From the cell containing the given text, extract its center point as (X, Y) coordinate. 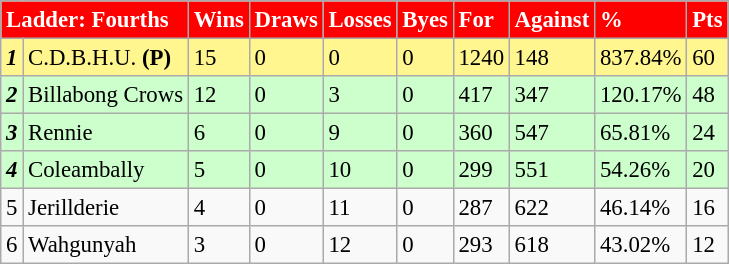
24 (708, 133)
Rennie (106, 133)
Ladder: Fourths (95, 20)
360 (481, 133)
Pts (708, 20)
15 (218, 58)
551 (552, 170)
299 (481, 170)
54.26% (641, 170)
43.02% (641, 245)
Wahgunyah (106, 245)
10 (360, 170)
46.14% (641, 208)
347 (552, 95)
148 (552, 58)
9 (360, 133)
287 (481, 208)
C.D.B.H.U. (P) (106, 58)
Against (552, 20)
48 (708, 95)
% (641, 20)
11 (360, 208)
293 (481, 245)
Billabong Crows (106, 95)
417 (481, 95)
For (481, 20)
Wins (218, 20)
120.17% (641, 95)
60 (708, 58)
Draws (286, 20)
547 (552, 133)
Jerillderie (106, 208)
65.81% (641, 133)
618 (552, 245)
1240 (481, 58)
2 (12, 95)
837.84% (641, 58)
20 (708, 170)
622 (552, 208)
Coleambally (106, 170)
16 (708, 208)
1 (12, 58)
Byes (425, 20)
Losses (360, 20)
